For the text-containing cell, return its midpoint in [x, y] coordinate format. 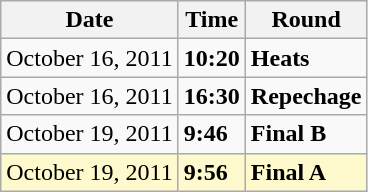
16:30 [212, 96]
9:56 [212, 172]
9:46 [212, 134]
10:20 [212, 58]
Repechage [306, 96]
Time [212, 20]
Date [90, 20]
Round [306, 20]
Heats [306, 58]
Final B [306, 134]
Final A [306, 172]
